Capture the cell that displays the provided text and extract its (x, y) central coordinate. 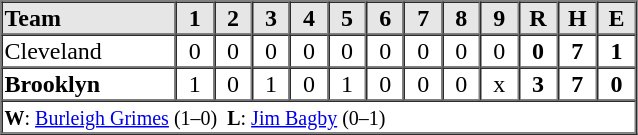
5 (347, 18)
W: Burleigh Grimes (1–0) L: Jim Bagby (0–1) (319, 116)
6 (385, 18)
E (616, 18)
Brooklyn (89, 84)
Team (89, 18)
x (499, 84)
9 (499, 18)
R (538, 18)
8 (461, 18)
4 (309, 18)
H (578, 18)
2 (233, 18)
Cleveland (89, 50)
